Capture the cell that displays the provided text and extract its (X, Y) central coordinate. 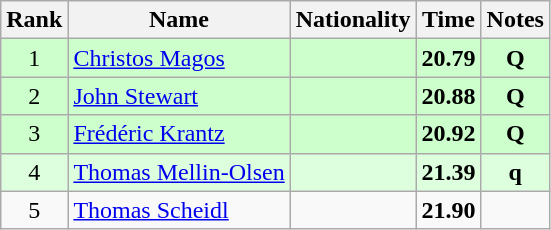
21.39 (448, 172)
q (515, 172)
1 (34, 58)
Christos Magos (179, 58)
20.92 (448, 134)
Thomas Mellin-Olsen (179, 172)
21.90 (448, 210)
4 (34, 172)
5 (34, 210)
Name (179, 20)
Rank (34, 20)
20.79 (448, 58)
20.88 (448, 96)
3 (34, 134)
2 (34, 96)
Notes (515, 20)
Nationality (353, 20)
Time (448, 20)
Thomas Scheidl (179, 210)
Frédéric Krantz (179, 134)
John Stewart (179, 96)
